Detect which cell encompasses the target text, then output its (x, y) center coordinate. 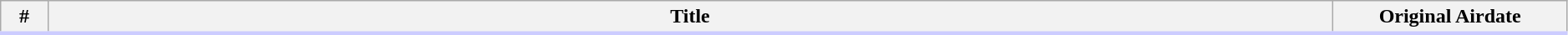
# (24, 17)
Original Airdate (1450, 17)
Title (690, 17)
